Identify which cell holds the provided text, then report its [X, Y] central coordinate. 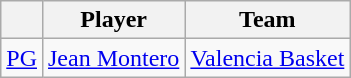
Team [268, 20]
Valencia Basket [268, 58]
Player [113, 20]
Jean Montero [113, 58]
PG [22, 58]
